Pinpoint the cell where the given text exists, returning its (x, y) midpoint coordinate. 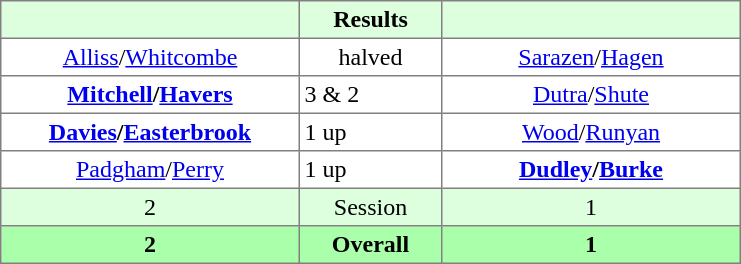
Mitchell/Havers (150, 95)
Results (370, 20)
Alliss/Whitcombe (150, 57)
Davies/Easterbrook (150, 132)
Session (370, 207)
Wood/Runyan (591, 132)
3 & 2 (370, 95)
halved (370, 57)
Sarazen/Hagen (591, 57)
Dutra/Shute (591, 95)
Padgham/Perry (150, 170)
Dudley/Burke (591, 170)
Overall (370, 245)
